Find where the given text appears and provide that cell's center as (X, Y) coordinate. 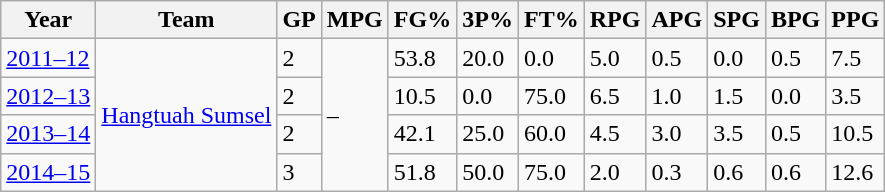
53.8 (422, 58)
– (354, 115)
0.3 (677, 172)
2014–15 (48, 172)
Year (48, 20)
APG (677, 20)
SPG (737, 20)
1.0 (677, 96)
BPG (795, 20)
6.5 (615, 96)
20.0 (488, 58)
2012–13 (48, 96)
FG% (422, 20)
42.1 (422, 134)
3P% (488, 20)
GP (299, 20)
50.0 (488, 172)
12.6 (856, 172)
RPG (615, 20)
7.5 (856, 58)
51.8 (422, 172)
2.0 (615, 172)
3 (299, 172)
3.0 (677, 134)
60.0 (551, 134)
2013–14 (48, 134)
FT% (551, 20)
Hangtuah Sumsel (186, 115)
PPG (856, 20)
4.5 (615, 134)
2011–12 (48, 58)
25.0 (488, 134)
Team (186, 20)
MPG (354, 20)
1.5 (737, 96)
5.0 (615, 58)
